Return [x, y] of the center of cell containing provided text 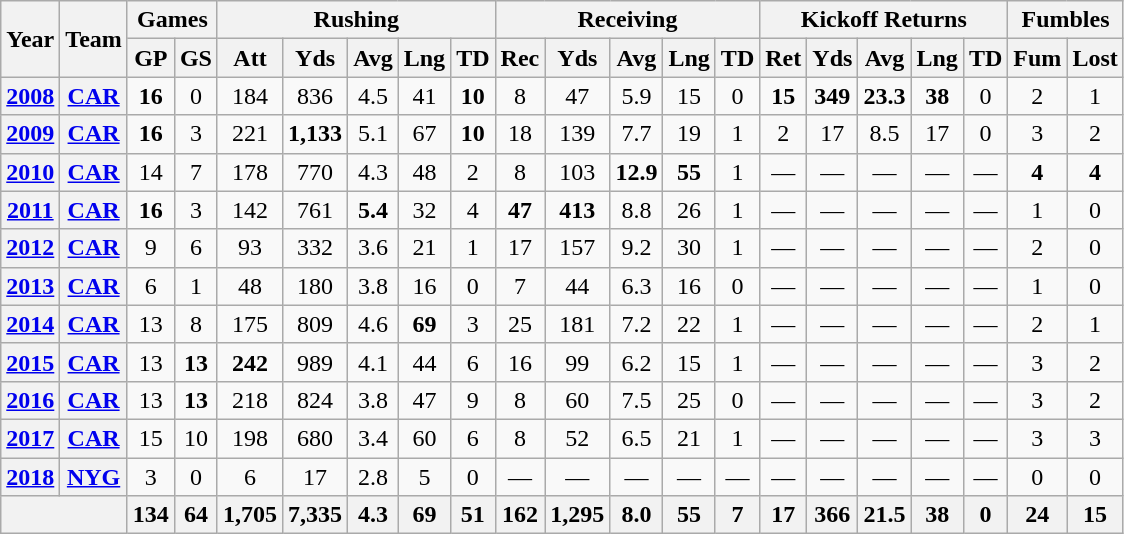
18 [520, 134]
7.2 [636, 324]
3.6 [374, 248]
2018 [30, 477]
2.8 [374, 477]
7.5 [636, 400]
6.2 [636, 362]
19 [689, 134]
3.4 [374, 438]
24 [1038, 515]
680 [316, 438]
4.6 [374, 324]
52 [578, 438]
221 [250, 134]
Games [172, 20]
5.1 [374, 134]
180 [316, 286]
Ret [784, 58]
Rec [520, 58]
GS [196, 58]
8.8 [636, 210]
175 [250, 324]
5.9 [636, 96]
2017 [30, 438]
41 [424, 96]
413 [578, 210]
162 [520, 515]
30 [689, 248]
Kickoff Returns [884, 20]
67 [424, 134]
366 [832, 515]
157 [578, 248]
GP [150, 58]
Att [250, 58]
Rushing [356, 20]
9.2 [636, 248]
22 [689, 324]
Year [30, 39]
14 [150, 172]
349 [832, 96]
184 [250, 96]
64 [196, 515]
1,133 [316, 134]
21.5 [884, 515]
12.9 [636, 172]
103 [578, 172]
2009 [30, 134]
Team [94, 39]
2016 [30, 400]
2012 [30, 248]
26 [689, 210]
8.0 [636, 515]
4.5 [374, 96]
134 [150, 515]
178 [250, 172]
93 [250, 248]
142 [250, 210]
7,335 [316, 515]
1,295 [578, 515]
198 [250, 438]
99 [578, 362]
8.5 [884, 134]
2008 [30, 96]
1,705 [250, 515]
7.7 [636, 134]
139 [578, 134]
332 [316, 248]
824 [316, 400]
2014 [30, 324]
4.1 [374, 362]
Lost [1095, 58]
Fumbles [1066, 20]
770 [316, 172]
761 [316, 210]
989 [316, 362]
6.5 [636, 438]
5.4 [374, 210]
218 [250, 400]
242 [250, 362]
2011 [30, 210]
NYG [94, 477]
836 [316, 96]
23.3 [884, 96]
6.3 [636, 286]
Fum [1038, 58]
5 [424, 477]
2010 [30, 172]
2013 [30, 286]
809 [316, 324]
Receiving [628, 20]
181 [578, 324]
51 [473, 515]
32 [424, 210]
2015 [30, 362]
